Scan for the cell matching the given text and deliver its [X, Y] coordinate at center. 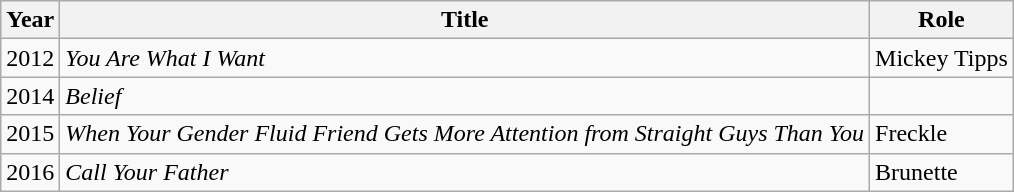
2014 [30, 96]
Role [942, 20]
Year [30, 20]
Title [465, 20]
2015 [30, 134]
Freckle [942, 134]
You Are What I Want [465, 58]
2016 [30, 172]
Belief [465, 96]
Mickey Tipps [942, 58]
When Your Gender Fluid Friend Gets More Attention from Straight Guys Than You [465, 134]
2012 [30, 58]
Brunette [942, 172]
Call Your Father [465, 172]
